Return the [x, y] coordinate for the center point of the cell that contains the specified text.  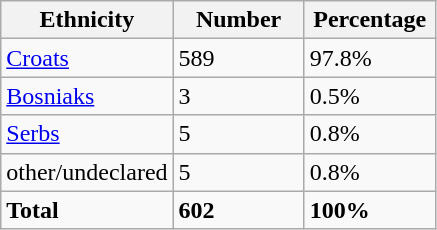
other/undeclared [87, 172]
Serbs [87, 134]
100% [370, 210]
Croats [87, 58]
Total [87, 210]
589 [238, 58]
97.8% [370, 58]
3 [238, 96]
Bosniaks [87, 96]
Percentage [370, 20]
Number [238, 20]
0.5% [370, 96]
Ethnicity [87, 20]
602 [238, 210]
